Provide the (X, Y) coordinate of the cell's center where the given text is located.  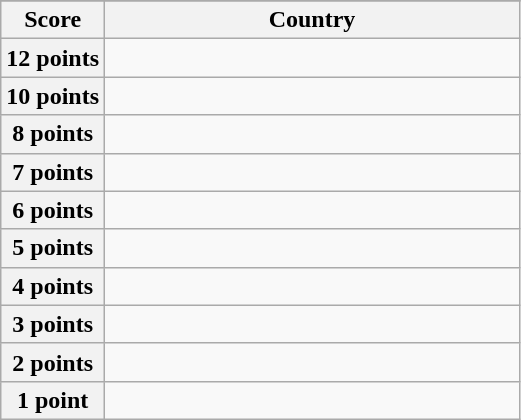
8 points (53, 134)
4 points (53, 286)
Country (312, 20)
2 points (53, 362)
5 points (53, 248)
12 points (53, 58)
3 points (53, 324)
6 points (53, 210)
7 points (53, 172)
1 point (53, 400)
Score (53, 20)
10 points (53, 96)
